Return the [x, y] coordinate for the center point of the cell that contains the specified text.  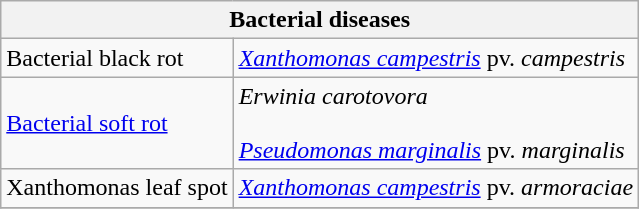
Bacterial diseases [320, 20]
Bacterial soft rot [117, 123]
Bacterial black rot [117, 58]
Xanthomonas leaf spot [117, 188]
Xanthomonas campestris pv. armoraciae [436, 188]
Erwinia carotovoraPseudomonas marginalis pv. marginalis [436, 123]
Xanthomonas campestris pv. campestris [436, 58]
